Locate the cell with the specified text and output its (x, y) center coordinate. 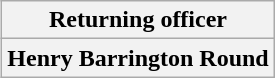
Henry Barrington Round (138, 58)
Returning officer (138, 20)
